For the text-containing cell, return its midpoint in [x, y] coordinate format. 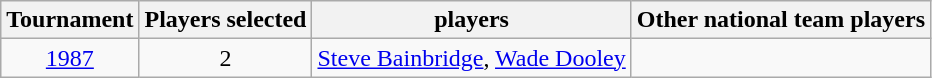
players [472, 20]
1987 [70, 58]
Steve Bainbridge, Wade Dooley [472, 58]
Players selected [226, 20]
Other national team players [780, 20]
2 [226, 58]
Tournament [70, 20]
